Find where the given text appears and provide that cell's center as (x, y) coordinate. 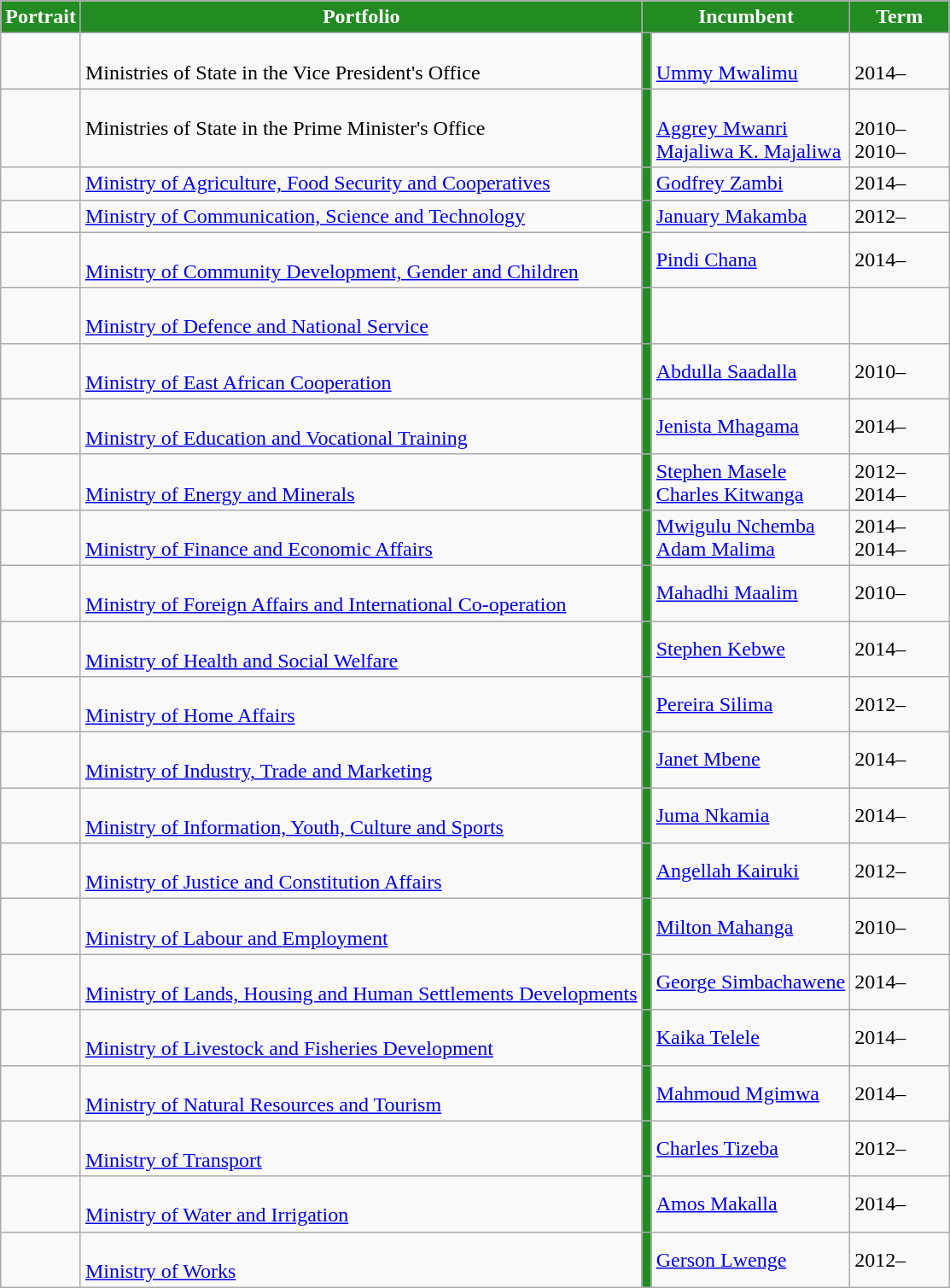
Ummy Mwalimu (751, 61)
Ministry of Labour and Employment (361, 927)
2010– 2010– (900, 128)
Ministry of Industry, Trade and Marketing (361, 760)
Stephen Kebwe (751, 649)
2014– 2014– (900, 538)
Charles Tizeba (751, 1149)
Angellah Kairuki (751, 871)
Ministry of Agriculture, Food Security and Cooperatives (361, 184)
Portfolio (361, 17)
Jenista Mhagama (751, 427)
Ministry of Energy and Minerals (361, 481)
Ministry of Foreign Affairs and International Co-operation (361, 592)
Juma Nkamia (751, 816)
Aggrey Mwanri Majaliwa K. Majaliwa (751, 128)
Abdulla Saadalla (751, 370)
Ministry of Education and Vocational Training (361, 427)
Ministry of Information, Youth, Culture and Sports (361, 816)
Ministry of Home Affairs (361, 705)
January Makamba (751, 216)
Janet Mbene (751, 760)
Incumbent (746, 17)
Ministry of Works (361, 1260)
George Simbachawene (751, 982)
Ministry of Livestock and Fisheries Development (361, 1038)
Pindi Chana (751, 259)
Gerson Lwenge (751, 1260)
Milton Mahanga (751, 927)
Stephen Masele Charles Kitwanga (751, 481)
Portrait (41, 17)
Ministry of Justice and Constitution Affairs (361, 871)
Ministry of Transport (361, 1149)
Ministry of Community Development, Gender and Children (361, 259)
Amos Makalla (751, 1203)
Mahadhi Maalim (751, 592)
Mwigulu Nchemba Adam Malima (751, 538)
Kaika Telele (751, 1038)
2012– 2014– (900, 481)
Godfrey Zambi (751, 184)
Ministry of Natural Resources and Tourism (361, 1093)
Ministry of Lands, Housing and Human Settlements Developments (361, 982)
Ministries of State in the Prime Minister's Office (361, 128)
Ministry of Water and Irrigation (361, 1203)
Ministry of East African Cooperation (361, 370)
Pereira Silima (751, 705)
Mahmoud Mgimwa (751, 1093)
Ministries of State in the Vice President's Office (361, 61)
Ministry of Health and Social Welfare (361, 649)
Ministry of Finance and Economic Affairs (361, 538)
Term (900, 17)
Ministry of Defence and National Service (361, 316)
Ministry of Communication, Science and Technology (361, 216)
